Extract the [X, Y] coordinate from the center of the cell holding the provided text.  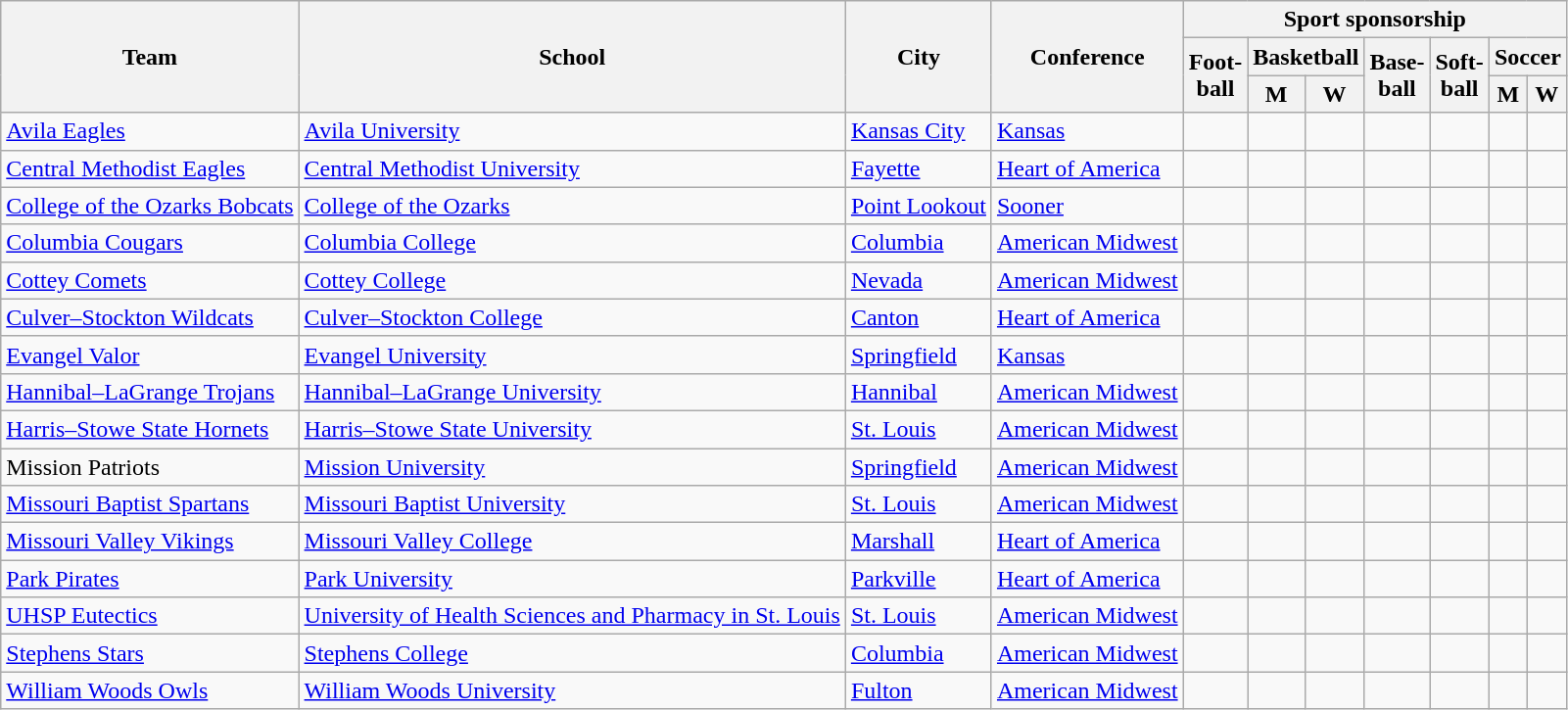
Conference [1087, 57]
Missouri Baptist University [572, 504]
Columbia Cougars [150, 243]
Fayette [919, 168]
Cottey Comets [150, 280]
Missouri Valley College [572, 542]
Avila Eagles [150, 131]
City [919, 57]
College of the Ozarks [572, 206]
Missouri Valley Vikings [150, 542]
Central Methodist University [572, 168]
Canton [919, 317]
Stephens Stars [150, 653]
Avila University [572, 131]
Base-ball [1397, 75]
Evangel Valor [150, 355]
Missouri Baptist Spartans [150, 504]
Sport sponsorship [1375, 20]
College of the Ozarks Bobcats [150, 206]
Evangel University [572, 355]
Team [150, 57]
Fulton [919, 690]
Park Pirates [150, 579]
Columbia College [572, 243]
UHSP Eutectics [150, 616]
Point Lookout [919, 206]
Cottey College [572, 280]
Mission University [572, 467]
Soccer [1528, 57]
Nevada [919, 280]
Hannibal [919, 392]
School [572, 57]
William Woods University [572, 690]
Mission Patriots [150, 467]
Foot-ball [1215, 75]
Central Methodist Eagles [150, 168]
Marshall [919, 542]
Parkville [919, 579]
University of Health Sciences and Pharmacy in St. Louis [572, 616]
Sooner [1087, 206]
Stephens College [572, 653]
Park University [572, 579]
Hannibal–LaGrange Trojans [150, 392]
Harris–Stowe State University [572, 429]
Soft-ball [1459, 75]
Harris–Stowe State Hornets [150, 429]
Culver–Stockton Wildcats [150, 317]
William Woods Owls [150, 690]
Kansas City [919, 131]
Culver–Stockton College [572, 317]
Hannibal–LaGrange University [572, 392]
Basketball [1307, 57]
